Locate the cell with the specified text and output its (X, Y) center coordinate. 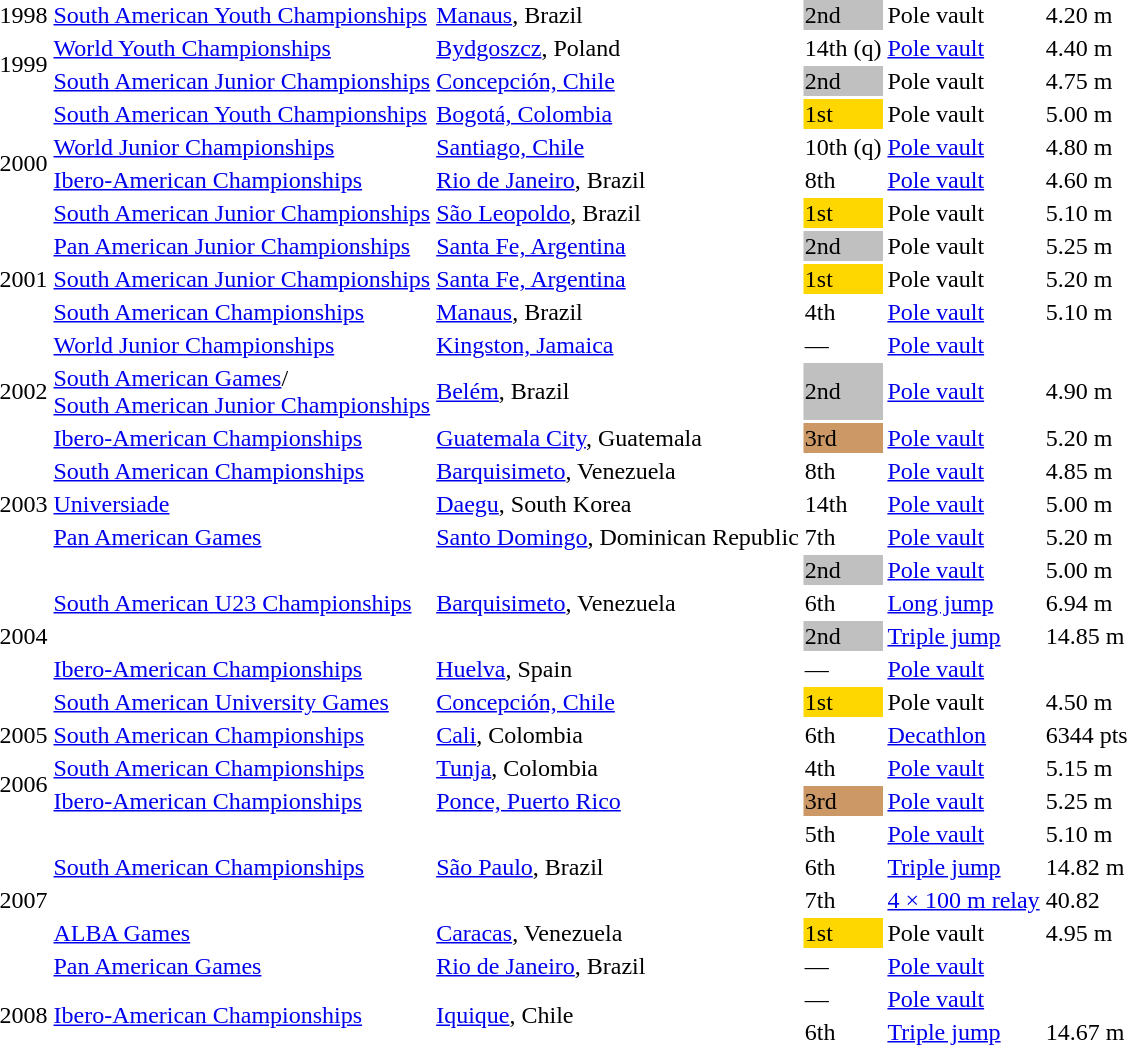
Universiade (242, 504)
Long jump (964, 603)
Ponce, Puerto Rico (618, 801)
Huelva, Spain (618, 669)
Bogotá, Colombia (618, 114)
South American Games/South American Junior Championships (242, 392)
Decathlon (964, 735)
14th (q) (843, 48)
South American U23 Championships (242, 603)
Tunja, Colombia (618, 768)
14th (843, 504)
Caracas, Venezuela (618, 933)
South American University Games (242, 702)
Bydgoszcz, Poland (618, 48)
5th (843, 834)
10th (q) (843, 147)
Guatemala City, Guatemala (618, 438)
Santiago, Chile (618, 147)
Cali, Colombia (618, 735)
Santo Domingo, Dominican Republic (618, 537)
Belém, Brazil (618, 392)
Kingston, Jamaica (618, 345)
São Paulo, Brazil (618, 867)
Daegu, South Korea (618, 504)
Pan American Junior Championships (242, 246)
ALBA Games (242, 933)
São Leopoldo, Brazil (618, 213)
4 × 100 m relay (964, 900)
World Youth Championships (242, 48)
